Pinpoint the cell where the given text exists, returning its [x, y] midpoint coordinate. 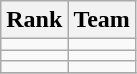
Rank [34, 20]
Team [102, 20]
